From the cell containing the given text, extract its center point as (x, y) coordinate. 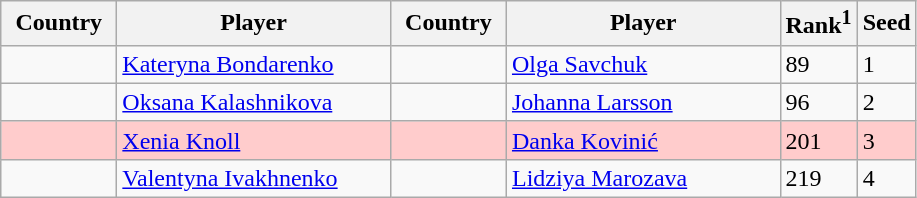
Seed (886, 24)
Xenia Knoll (254, 140)
Rank1 (818, 24)
219 (818, 178)
4 (886, 178)
Johanna Larsson (643, 102)
Lidziya Marozava (643, 178)
Danka Kovinić (643, 140)
Olga Savchuk (643, 64)
3 (886, 140)
201 (818, 140)
Valentyna Ivakhnenko (254, 178)
Kateryna Bondarenko (254, 64)
96 (818, 102)
Oksana Kalashnikova (254, 102)
89 (818, 64)
2 (886, 102)
1 (886, 64)
